Extract the [x, y] coordinate from the center of the cell holding the provided text.  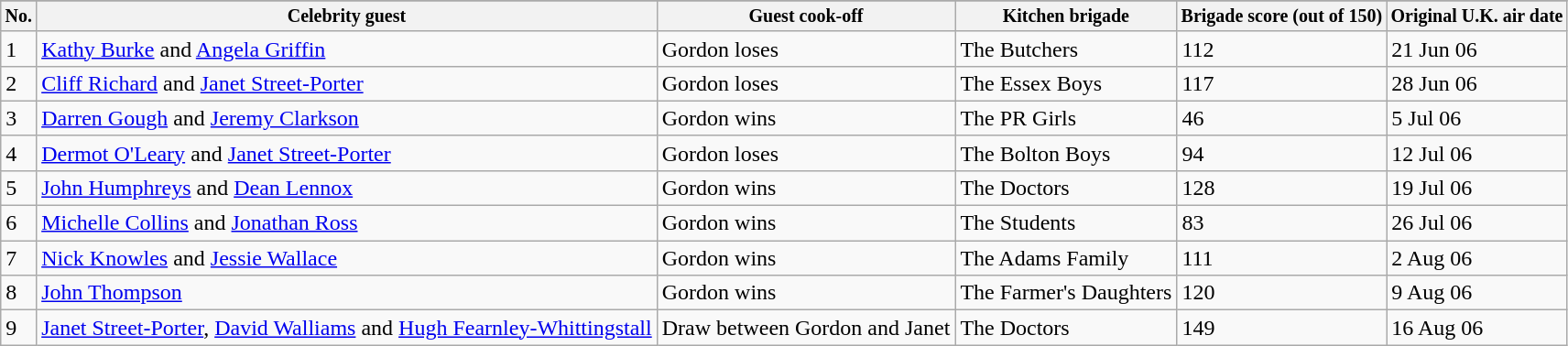
John Thompson [347, 293]
120 [1282, 293]
5 [18, 188]
Kitchen brigade [1066, 16]
The Farmer's Daughters [1066, 293]
The Students [1066, 223]
8 [18, 293]
Celebrity guest [347, 16]
5 Jul 06 [1476, 118]
94 [1282, 153]
83 [1282, 223]
Darren Gough and Jeremy Clarkson [347, 118]
111 [1282, 258]
Nick Knowles and Jessie Wallace [347, 258]
Kathy Burke and Angela Griffin [347, 49]
6 [18, 223]
112 [1282, 49]
Brigade score (out of 150) [1282, 16]
Janet Street-Porter, David Walliams and Hugh Fearnley-Whittingstall [347, 328]
26 Jul 06 [1476, 223]
46 [1282, 118]
Michelle Collins and Jonathan Ross [347, 223]
Cliff Richard and Janet Street-Porter [347, 83]
2 [18, 83]
3 [18, 118]
117 [1282, 83]
9 [18, 328]
John Humphreys and Dean Lennox [347, 188]
No. [18, 16]
The Adams Family [1066, 258]
149 [1282, 328]
28 Jun 06 [1476, 83]
2 Aug 06 [1476, 258]
16 Aug 06 [1476, 328]
4 [18, 153]
9 Aug 06 [1476, 293]
12 Jul 06 [1476, 153]
The Butchers [1066, 49]
Original U.K. air date [1476, 16]
21 Jun 06 [1476, 49]
7 [18, 258]
Draw between Gordon and Janet [806, 328]
The PR Girls [1066, 118]
128 [1282, 188]
Dermot O'Leary and Janet Street-Porter [347, 153]
19 Jul 06 [1476, 188]
Guest cook-off [806, 16]
The Essex Boys [1066, 83]
The Bolton Boys [1066, 153]
1 [18, 49]
